Find where the given text appears and provide that cell's center as (X, Y) coordinate. 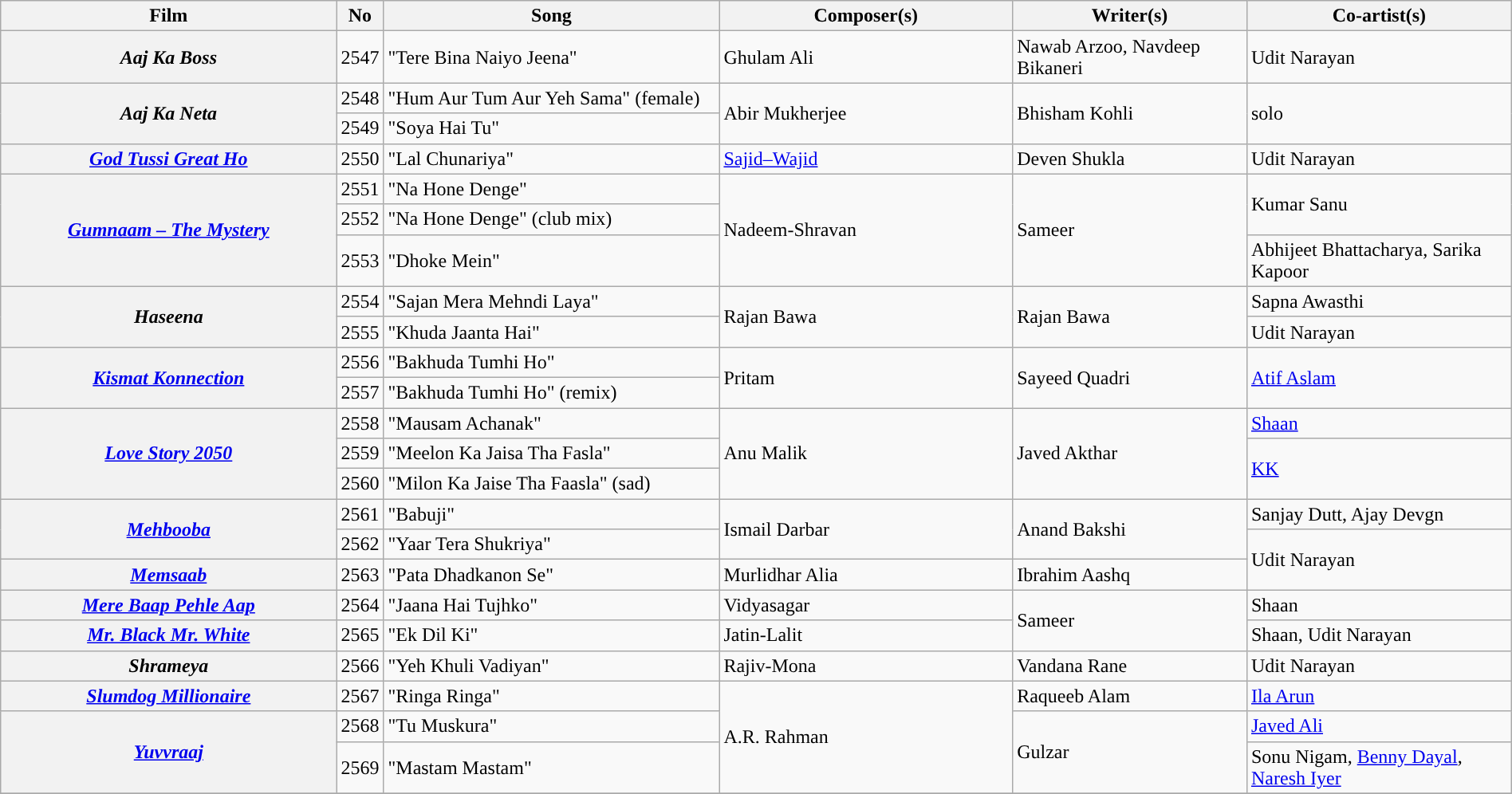
"Milon Ka Jaise Tha Faasla" (sad) (552, 484)
2562 (360, 544)
2549 (360, 128)
"Lal Chunariya" (552, 159)
KK (1379, 469)
2566 (360, 666)
Sanjay Dutt, Ajay Devgn (1379, 514)
Sapna Awasthi (1379, 301)
Kismat Konnection (169, 377)
2557 (360, 392)
Slumdog Millionaire (169, 696)
Mere Baap Pehle Aap (169, 605)
Love Story 2050 (169, 454)
2553 (360, 260)
Mr. Black Mr. White (169, 635)
Shrameya (169, 666)
2569 (360, 767)
2551 (360, 189)
Abir Mukherjee (866, 113)
"Ringa Ringa" (552, 696)
Nadeem-Shravan (866, 230)
"Sajan Mera Mehndi Laya" (552, 301)
Murlidhar Alia (866, 575)
Memsaab (169, 575)
Anu Malik (866, 454)
"Bakhuda Tumhi Ho" (552, 362)
Javed Akthar (1130, 454)
Film (169, 16)
2550 (360, 159)
Ibrahim Aashq (1130, 575)
Ismail Darbar (866, 529)
"Yeh Khuli Vadiyan" (552, 666)
"Mastam Mastam" (552, 767)
A.R. Rahman (866, 737)
Atif Aslam (1379, 377)
Aaj Ka Neta (169, 113)
2560 (360, 484)
"Babuji" (552, 514)
God Tussi Great Ho (169, 159)
"Yaar Tera Shukriya" (552, 544)
"Tu Muskura" (552, 726)
2563 (360, 575)
Nawab Arzoo, Navdeep Bikaneri (1130, 57)
Bhisham Kohli (1130, 113)
No (360, 16)
Composer(s) (866, 16)
2556 (360, 362)
Anand Bakshi (1130, 529)
Vandana Rane (1130, 666)
"Mausam Achanak" (552, 423)
2561 (360, 514)
Rajiv-Mona (866, 666)
"Jaana Hai Tujhko" (552, 605)
"Khuda Jaanta Hai" (552, 332)
Mehbooba (169, 529)
Ila Arun (1379, 696)
Abhijeet Bhattacharya, Sarika Kapoor (1379, 260)
Sajid–Wajid (866, 159)
2547 (360, 57)
2554 (360, 301)
Ghulam Ali (866, 57)
2567 (360, 696)
2558 (360, 423)
Writer(s) (1130, 16)
Haseena (169, 316)
solo (1379, 113)
Gulzar (1130, 753)
Raqueeb Alam (1130, 696)
Kumar Sanu (1379, 204)
2555 (360, 332)
2552 (360, 219)
Pritam (866, 377)
"Hum Aur Tum Aur Yeh Sama" (female) (552, 98)
Jatin-Lalit (866, 635)
2564 (360, 605)
2565 (360, 635)
Javed Ali (1379, 726)
Co-artist(s) (1379, 16)
Deven Shukla (1130, 159)
"Soya Hai Tu" (552, 128)
"Na Hone Denge" (552, 189)
"Meelon Ka Jaisa Tha Fasla" (552, 454)
"Ek Dil Ki" (552, 635)
2559 (360, 454)
Aaj Ka Boss (169, 57)
Yuvvraaj (169, 753)
Song (552, 16)
2568 (360, 726)
"Bakhuda Tumhi Ho" (remix) (552, 392)
"Na Hone Denge" (club mix) (552, 219)
"Tere Bina Naiyo Jeena" (552, 57)
Sonu Nigam, Benny Dayal, Naresh Iyer (1379, 767)
2548 (360, 98)
Sayeed Quadri (1130, 377)
Gumnaam – The Mystery (169, 230)
Vidyasagar (866, 605)
Shaan, Udit Narayan (1379, 635)
"Pata Dhadkanon Se" (552, 575)
"Dhoke Mein" (552, 260)
